Scan for the cell matching the given text and deliver its (X, Y) coordinate at center. 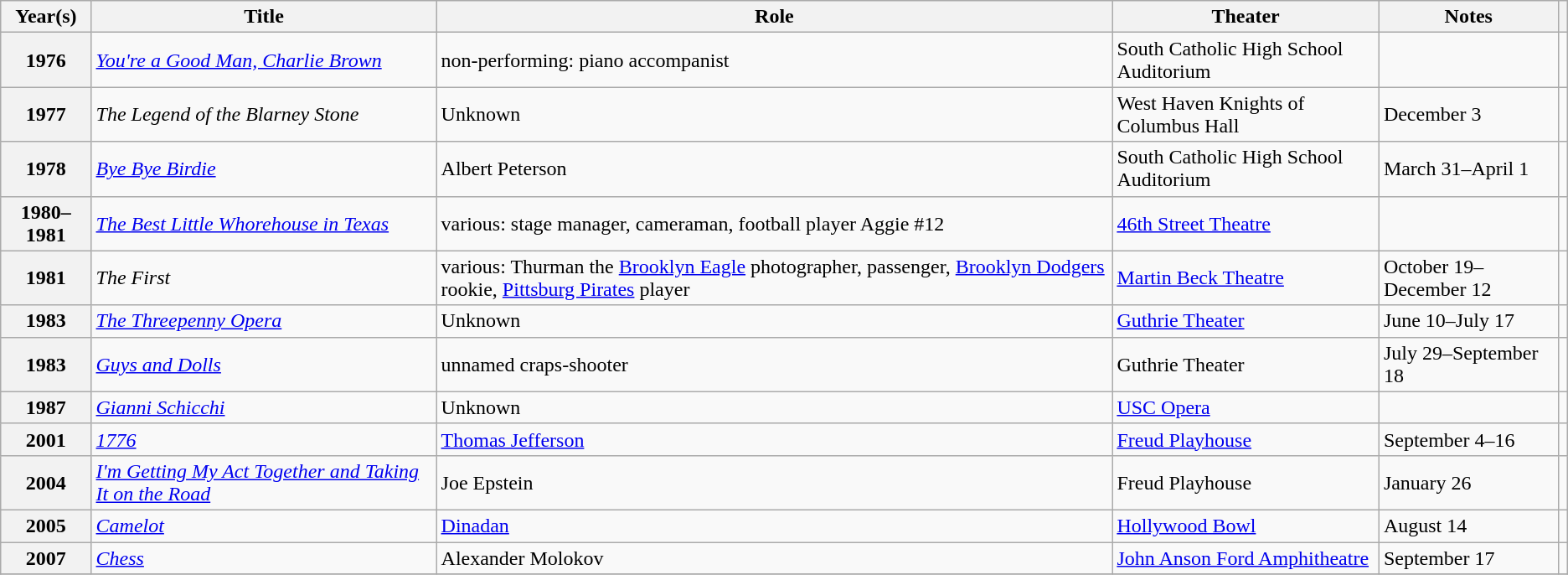
Camelot (264, 526)
Notes (1468, 17)
Theater (1246, 17)
Alexander Molokov (774, 557)
1776 (264, 439)
June 10–July 17 (1468, 321)
January 26 (1468, 483)
Chess (264, 557)
Joe Epstein (774, 483)
October 19–December 12 (1468, 278)
The Legend of the Blarney Stone (264, 114)
March 31–April 1 (1468, 169)
non-performing: piano accompanist (774, 60)
1987 (46, 407)
I'm Getting My Act Together and Taking It on the Road (264, 483)
Bye Bye Birdie (264, 169)
Title (264, 17)
August 14 (1468, 526)
December 3 (1468, 114)
various: stage manager, cameraman, football player Aggie #12 (774, 223)
The Threepenny Opera (264, 321)
You're a Good Man, Charlie Brown (264, 60)
July 29–September 18 (1468, 364)
West Haven Knights of Columbus Hall (1246, 114)
Year(s) (46, 17)
various: Thurman the Brooklyn Eagle photographer, passenger, Brooklyn Dodgers rookie, Pittsburg Pirates player (774, 278)
The Best Little Whorehouse in Texas (264, 223)
2001 (46, 439)
September 17 (1468, 557)
2007 (46, 557)
USC Opera (1246, 407)
2004 (46, 483)
1981 (46, 278)
Thomas Jefferson (774, 439)
unnamed craps-shooter (774, 364)
1980–1981 (46, 223)
2005 (46, 526)
John Anson Ford Amphitheatre (1246, 557)
Role (774, 17)
Gianni Schicchi (264, 407)
Martin Beck Theatre (1246, 278)
1977 (46, 114)
1976 (46, 60)
Hollywood Bowl (1246, 526)
Guys and Dolls (264, 364)
Dinadan (774, 526)
46th Street Theatre (1246, 223)
Albert Peterson (774, 169)
The First (264, 278)
1978 (46, 169)
September 4–16 (1468, 439)
